Extract the [X, Y] coordinate from the center of the cell holding the provided text.  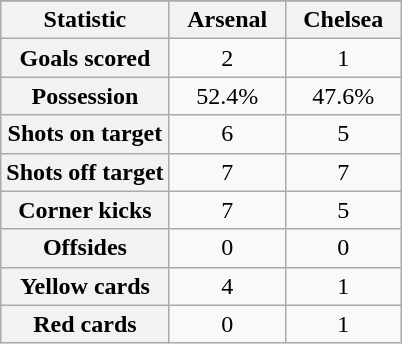
Offsides [85, 248]
52.4% [227, 96]
Corner kicks [85, 210]
47.6% [343, 96]
Possession [85, 96]
Shots off target [85, 172]
6 [227, 134]
Arsenal [227, 20]
Goals scored [85, 58]
Chelsea [343, 20]
Shots on target [85, 134]
2 [227, 58]
4 [227, 286]
Red cards [85, 324]
Statistic [85, 20]
Yellow cards [85, 286]
